For the text-containing cell, return its midpoint in (X, Y) coordinate format. 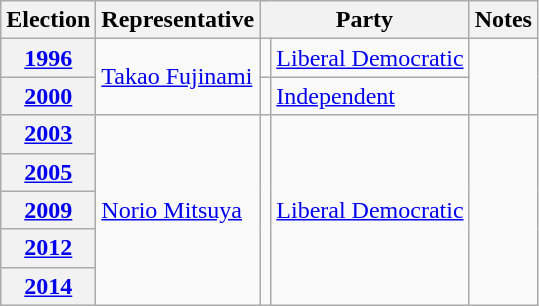
Takao Fujinami (178, 77)
Representative (178, 20)
2012 (48, 248)
2009 (48, 210)
Norio Mitsuya (178, 210)
Election (48, 20)
2005 (48, 172)
Notes (503, 20)
2014 (48, 286)
Party (364, 20)
2003 (48, 134)
1996 (48, 58)
2000 (48, 96)
Independent (370, 96)
